Extract the [x, y] coordinate from the center of the cell holding the provided text.  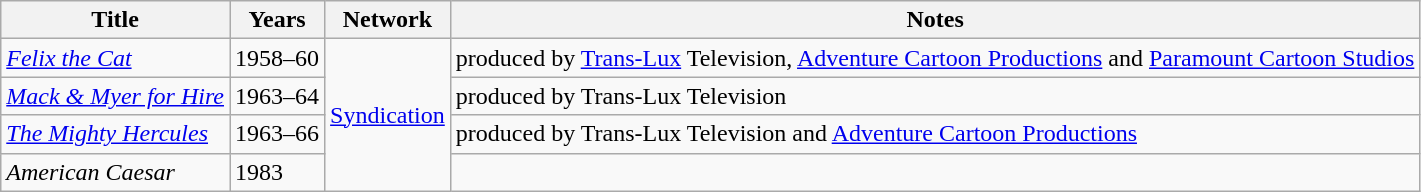
Felix the Cat [116, 58]
produced by Trans-Lux Television [935, 96]
1963–64 [278, 96]
The Mighty Hercules [116, 134]
1983 [278, 172]
Notes [935, 20]
produced by Trans-Lux Television and Adventure Cartoon Productions [935, 134]
Syndication [388, 115]
American Caesar [116, 172]
Network [388, 20]
Mack & Myer for Hire [116, 96]
1958–60 [278, 58]
Title [116, 20]
Years [278, 20]
produced by Trans-Lux Television, Adventure Cartoon Productions and Paramount Cartoon Studios [935, 58]
1963–66 [278, 134]
